Return (x, y) of the center of cell containing provided text 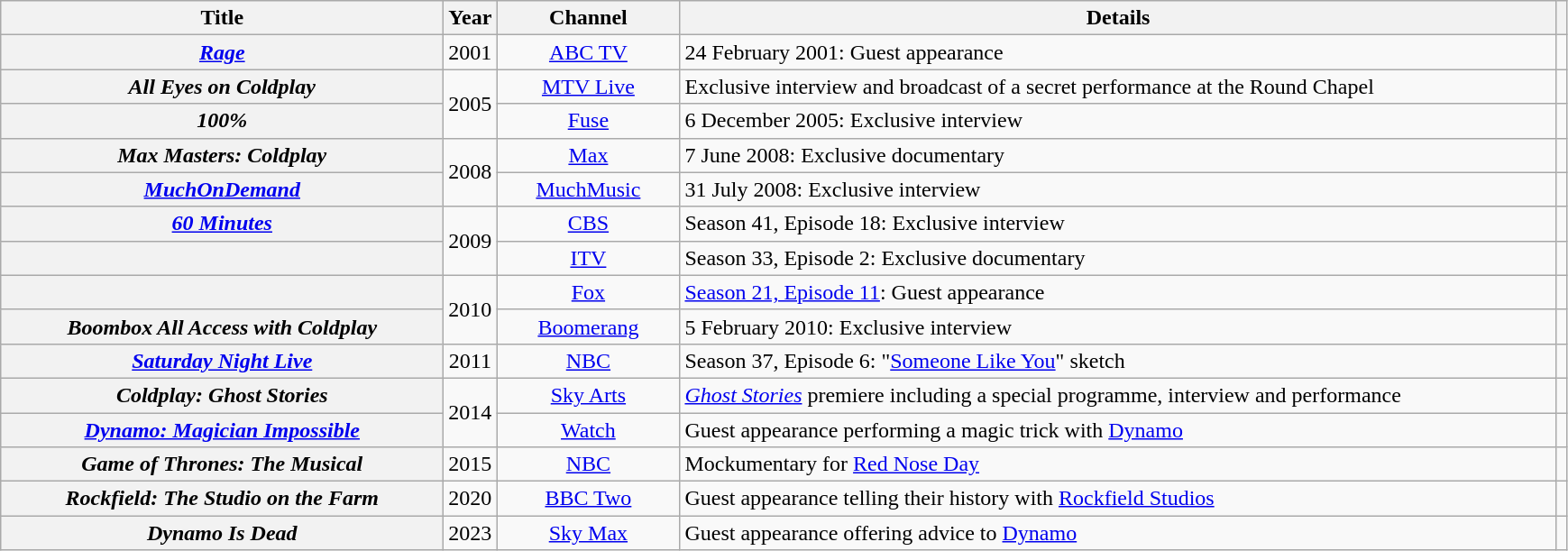
Saturday Night Live (222, 361)
Guest appearance telling their history with Rockfield Studios (1118, 499)
2011 (471, 361)
Dynamo Is Dead (222, 533)
Season 21, Episode 11: Guest appearance (1118, 292)
Rage (222, 52)
2010 (471, 309)
2023 (471, 533)
2005 (471, 104)
7 June 2008: Exclusive documentary (1118, 155)
2009 (471, 241)
2008 (471, 172)
Boombox All Access with Coldplay (222, 326)
Season 33, Episode 2: Exclusive documentary (1118, 258)
31 July 2008: Exclusive interview (1118, 189)
24 February 2001: Guest appearance (1118, 52)
Channel (588, 18)
CBS (588, 224)
Dynamo: Magician Impossible (222, 430)
Fox (588, 292)
Title (222, 18)
60 Minutes (222, 224)
Coldplay: Ghost Stories (222, 395)
Details (1118, 18)
100% (222, 121)
All Eyes on Coldplay (222, 87)
6 December 2005: Exclusive interview (1118, 121)
2014 (471, 412)
Guest appearance offering advice to Dynamo (1118, 533)
Exclusive interview and broadcast of a secret performance at the Round Chapel (1118, 87)
BBC Two (588, 499)
2015 (471, 464)
Watch (588, 430)
Max Masters: Coldplay (222, 155)
Game of Thrones: The Musical (222, 464)
Season 37, Episode 6: "Someone Like You" sketch (1118, 361)
Mockumentary for Red Nose Day (1118, 464)
MuchOnDemand (222, 189)
Guest appearance performing a magic trick with Dynamo (1118, 430)
Sky Max (588, 533)
Fuse (588, 121)
Season 41, Episode 18: Exclusive interview (1118, 224)
2001 (471, 52)
ITV (588, 258)
Ghost Stories premiere including a special programme, interview and performance (1118, 395)
Max (588, 155)
5 February 2010: Exclusive interview (1118, 326)
MuchMusic (588, 189)
Rockfield: The Studio on the Farm (222, 499)
MTV Live (588, 87)
2020 (471, 499)
Boomerang (588, 326)
Sky Arts (588, 395)
ABC TV (588, 52)
Year (471, 18)
